Search for the cell housing the specified text and yield its (X, Y) center coordinate. 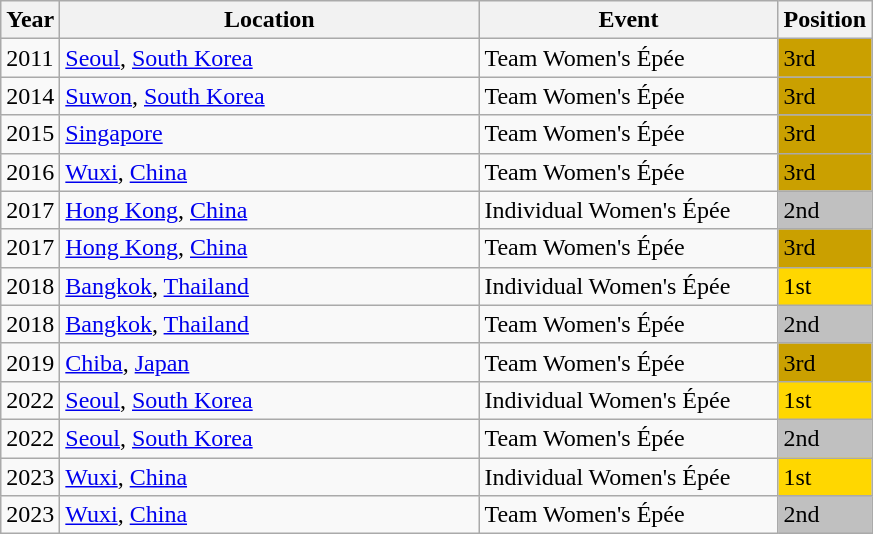
2015 (30, 134)
2011 (30, 58)
Year (30, 20)
Event (628, 20)
Position (825, 20)
Chiba, Japan (270, 362)
2014 (30, 96)
2016 (30, 172)
Location (270, 20)
2019 (30, 362)
Suwon, South Korea (270, 96)
Singapore (270, 134)
